Pinpoint the cell where the given text exists, returning its (x, y) midpoint coordinate. 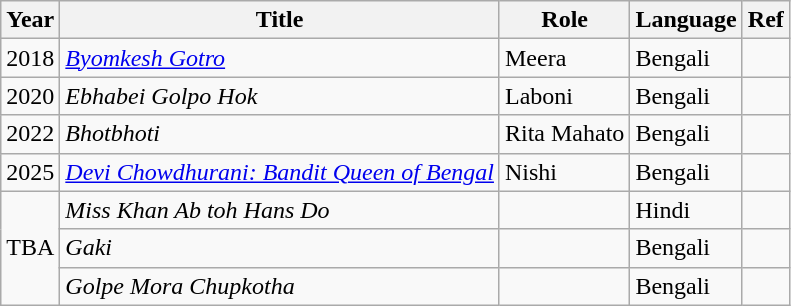
Meera (564, 58)
2025 (30, 172)
2022 (30, 134)
2020 (30, 96)
TBA (30, 248)
Devi Chowdhurani: Bandit Queen of Bengal (280, 172)
2018 (30, 58)
Gaki (280, 248)
Ebhabei Golpo Hok (280, 96)
Language (686, 20)
Nishi (564, 172)
Byomkesh Gotro (280, 58)
Hindi (686, 210)
Title (280, 20)
Role (564, 20)
Miss Khan Ab toh Hans Do (280, 210)
Bhotbhoti (280, 134)
Golpe Mora Chupkotha (280, 286)
Ref (766, 20)
Laboni (564, 96)
Rita Mahato (564, 134)
Year (30, 20)
